Pinpoint the cell where the given text exists, returning its [x, y] midpoint coordinate. 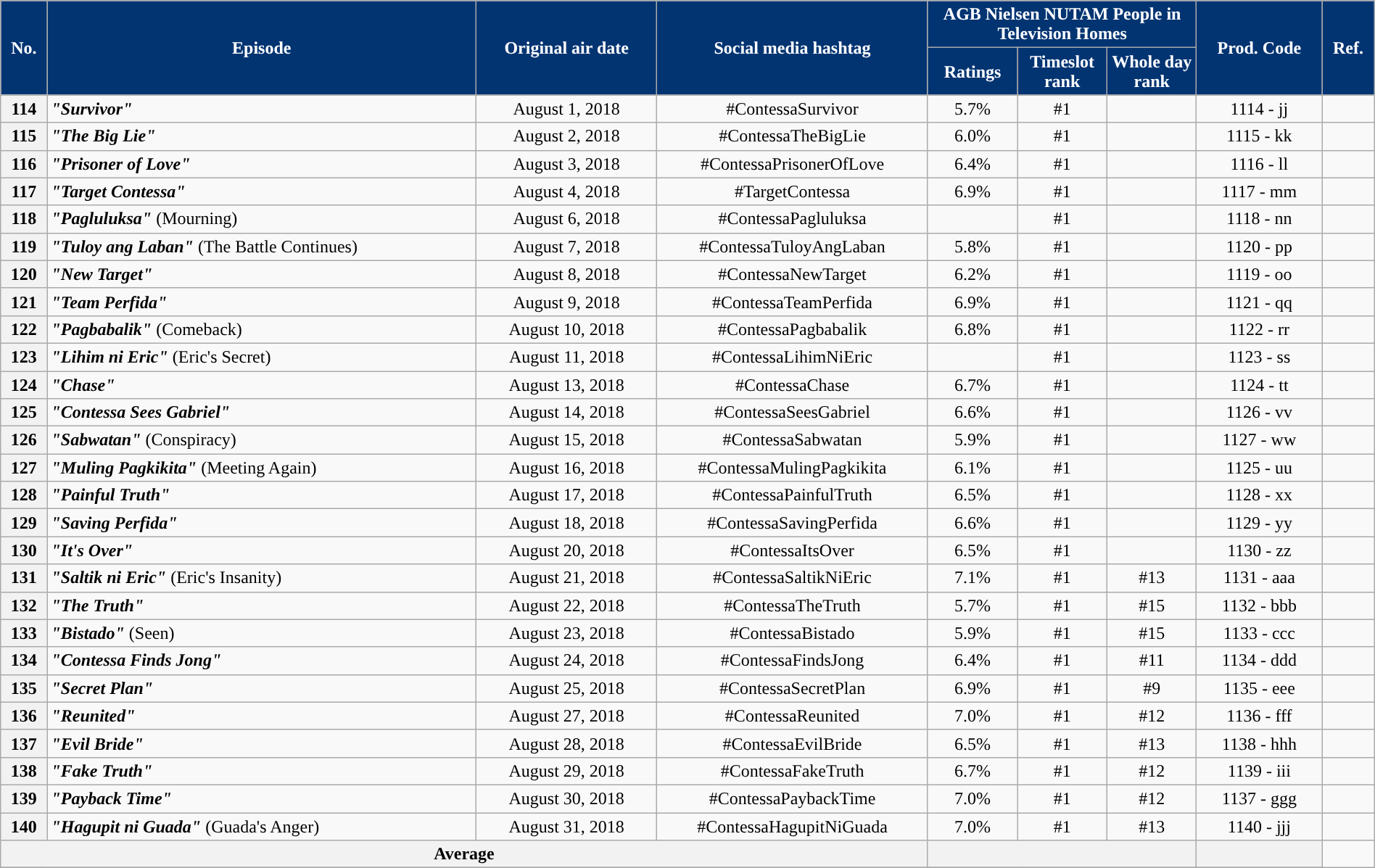
"Target Contessa" [262, 191]
131 [24, 578]
#ContessaSurvivor [793, 109]
127 [24, 468]
115 [24, 136]
August 6, 2018 [567, 219]
#ContessaPrisonerOfLove [793, 164]
Ref. [1348, 48]
#TargetContessa [793, 191]
1118 - nn [1259, 219]
August 23, 2018 [567, 633]
1129 - yy [1259, 523]
1137 - ggg [1259, 798]
124 [24, 385]
"Pagluluksa" (Mourning) [262, 219]
1119 - oo [1259, 274]
Social media hashtag [793, 48]
1115 - kk [1259, 136]
"Bistado" (Seen) [262, 633]
7.1% [973, 578]
1138 - hhh [1259, 743]
#ContessaPagbabalik [793, 329]
116 [24, 164]
137 [24, 743]
August 9, 2018 [567, 302]
1114 - jj [1259, 109]
#ContessaFindsJong [793, 661]
1130 - zz [1259, 550]
"It's Over" [262, 550]
135 [24, 688]
"Survivor" [262, 109]
"The Big Lie" [262, 136]
1139 - iii [1259, 771]
6.1% [973, 468]
"New Target" [262, 274]
130 [24, 550]
August 8, 2018 [567, 274]
"Painful Truth" [262, 495]
1140 - jjj [1259, 826]
5.8% [973, 247]
1131 - aaa [1259, 578]
6.2% [973, 274]
#ContessaLihimNiEric [793, 357]
136 [24, 716]
"Sabwatan" (Conspiracy) [262, 440]
#ContessaPainfulTruth [793, 495]
August 3, 2018 [567, 164]
"Contessa Sees Gabriel" [262, 413]
August 27, 2018 [567, 716]
#ContessaNewTarget [793, 274]
#ContessaBistado [793, 633]
August 16, 2018 [567, 468]
138 [24, 771]
#ContessaReunited [793, 716]
"Tuloy ang Laban" (The Battle Continues) [262, 247]
1116 - ll [1259, 164]
#ContessaTeamPerfida [793, 302]
"Fake Truth" [262, 771]
134 [24, 661]
August 10, 2018 [567, 329]
118 [24, 219]
#ContessaPagluluksa [793, 219]
120 [24, 274]
August 11, 2018 [567, 357]
#ContessaPaybackTime [793, 798]
#ContessaHagupitNiGuada [793, 826]
August 30, 2018 [567, 798]
1122 - rr [1259, 329]
1128 - xx [1259, 495]
#ContessaSeesGabriel [793, 413]
"Muling Pagkikita" (Meeting Again) [262, 468]
#ContessaSavingPerfida [793, 523]
August 31, 2018 [567, 826]
AGB Nielsen NUTAM People in Television Homes [1062, 25]
"Evil Bride" [262, 743]
129 [24, 523]
"Payback Time" [262, 798]
1126 - vv [1259, 413]
114 [24, 109]
August 21, 2018 [567, 578]
August 24, 2018 [567, 661]
August 25, 2018 [567, 688]
"Hagupit ni Guada" (Guada's Anger) [262, 826]
#ContessaFakeTruth [793, 771]
139 [24, 798]
1135 - eee [1259, 688]
1124 - tt [1259, 385]
August 14, 2018 [567, 413]
August 15, 2018 [567, 440]
August 17, 2018 [567, 495]
August 13, 2018 [567, 385]
August 7, 2018 [567, 247]
Original air date [567, 48]
August 20, 2018 [567, 550]
"The Truth" [262, 605]
#ContessaSecretPlan [793, 688]
1134 - ddd [1259, 661]
August 4, 2018 [567, 191]
"Lihim ni Eric" (Eric's Secret) [262, 357]
#ContessaTheTruth [793, 605]
#ContessaSabwatan [793, 440]
"Prisoner of Love" [262, 164]
Whole dayrank [1152, 71]
Episode [262, 48]
#ContessaItsOver [793, 550]
#ContessaSaltikNiEric [793, 578]
1120 - pp [1259, 247]
133 [24, 633]
#9 [1152, 688]
117 [24, 191]
1123 - ss [1259, 357]
121 [24, 302]
123 [24, 357]
#11 [1152, 661]
"Team Perfida" [262, 302]
No. [24, 48]
#ContessaChase [793, 385]
1133 - ccc [1259, 633]
132 [24, 605]
140 [24, 826]
"Secret Plan" [262, 688]
#ContessaMulingPagkikita [793, 468]
1132 - bbb [1259, 605]
#ContessaTheBigLie [793, 136]
1121 - qq [1259, 302]
128 [24, 495]
August 29, 2018 [567, 771]
August 18, 2018 [567, 523]
August 28, 2018 [567, 743]
#ContessaEvilBride [793, 743]
125 [24, 413]
Ratings [973, 71]
1127 - ww [1259, 440]
122 [24, 329]
"Saltik ni Eric" (Eric's Insanity) [262, 578]
"Chase" [262, 385]
6.0% [973, 136]
August 22, 2018 [567, 605]
6.8% [973, 329]
August 2, 2018 [567, 136]
Timeslotrank [1062, 71]
"Pagbabalik" (Comeback) [262, 329]
"Saving Perfida" [262, 523]
Prod. Code [1259, 48]
1125 - uu [1259, 468]
August 1, 2018 [567, 109]
1117 - mm [1259, 191]
"Contessa Finds Jong" [262, 661]
119 [24, 247]
126 [24, 440]
"Reunited" [262, 716]
Average [464, 854]
1136 - fff [1259, 716]
#ContessaTuloyAngLaban [793, 247]
